Identify which cell holds the provided text, then report its (x, y) central coordinate. 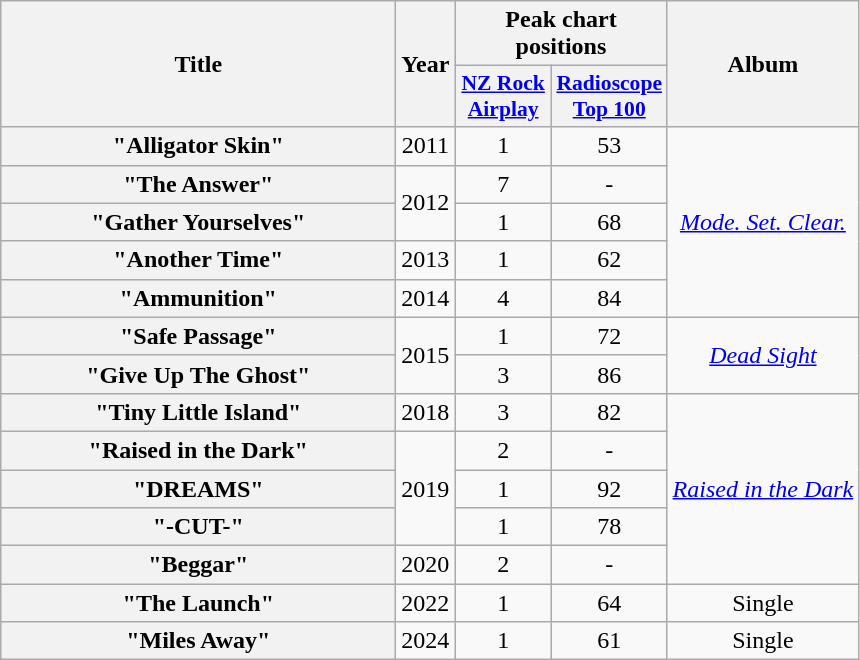
4 (504, 298)
"Raised in the Dark" (198, 450)
2024 (426, 641)
Raised in the Dark (763, 488)
64 (609, 603)
NZ Rock Airplay (504, 96)
2022 (426, 603)
84 (609, 298)
"Tiny Little Island" (198, 412)
"Safe Passage" (198, 336)
2013 (426, 260)
Title (198, 64)
78 (609, 527)
72 (609, 336)
Radioscope Top 100 (609, 96)
"The Answer" (198, 184)
2015 (426, 355)
Mode. Set. Clear. (763, 222)
"Gather Yourselves" (198, 222)
2018 (426, 412)
2012 (426, 203)
2020 (426, 565)
"Give Up The Ghost" (198, 374)
"Alligator Skin" (198, 146)
"Beggar" (198, 565)
2011 (426, 146)
"Another Time" (198, 260)
"DREAMS" (198, 489)
2019 (426, 488)
61 (609, 641)
86 (609, 374)
Dead Sight (763, 355)
2014 (426, 298)
Peak chart positions (561, 34)
82 (609, 412)
7 (504, 184)
"The Launch" (198, 603)
"-CUT-" (198, 527)
Album (763, 64)
Year (426, 64)
62 (609, 260)
92 (609, 489)
"Ammunition" (198, 298)
68 (609, 222)
"Miles Away" (198, 641)
53 (609, 146)
